Determine the [x, y] coordinate at the center of the cell enclosing the given text.  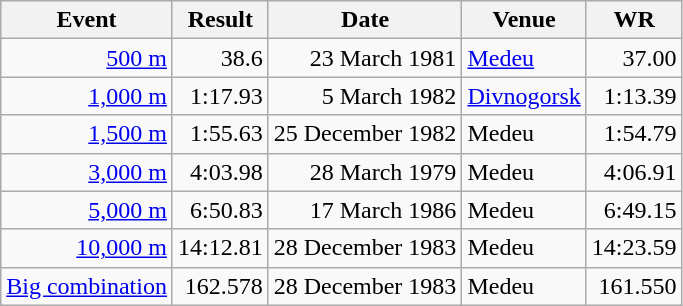
1:13.39 [634, 96]
6:49.15 [634, 210]
38.6 [220, 58]
4:06.91 [634, 172]
1,500 m [87, 134]
10,000 m [87, 248]
Date [365, 20]
25 December 1982 [365, 134]
Big combination [87, 286]
Result [220, 20]
5 March 1982 [365, 96]
161.550 [634, 286]
5,000 m [87, 210]
14:23.59 [634, 248]
3,000 m [87, 172]
1,000 m [87, 96]
WR [634, 20]
1:17.93 [220, 96]
1:54.79 [634, 134]
17 March 1986 [365, 210]
1:55.63 [220, 134]
28 March 1979 [365, 172]
37.00 [634, 58]
Venue [524, 20]
6:50.83 [220, 210]
162.578 [220, 286]
500 m [87, 58]
Event [87, 20]
Divnogorsk [524, 96]
4:03.98 [220, 172]
14:12.81 [220, 248]
23 March 1981 [365, 58]
